Locate the cell with the specified text and output its (X, Y) center coordinate. 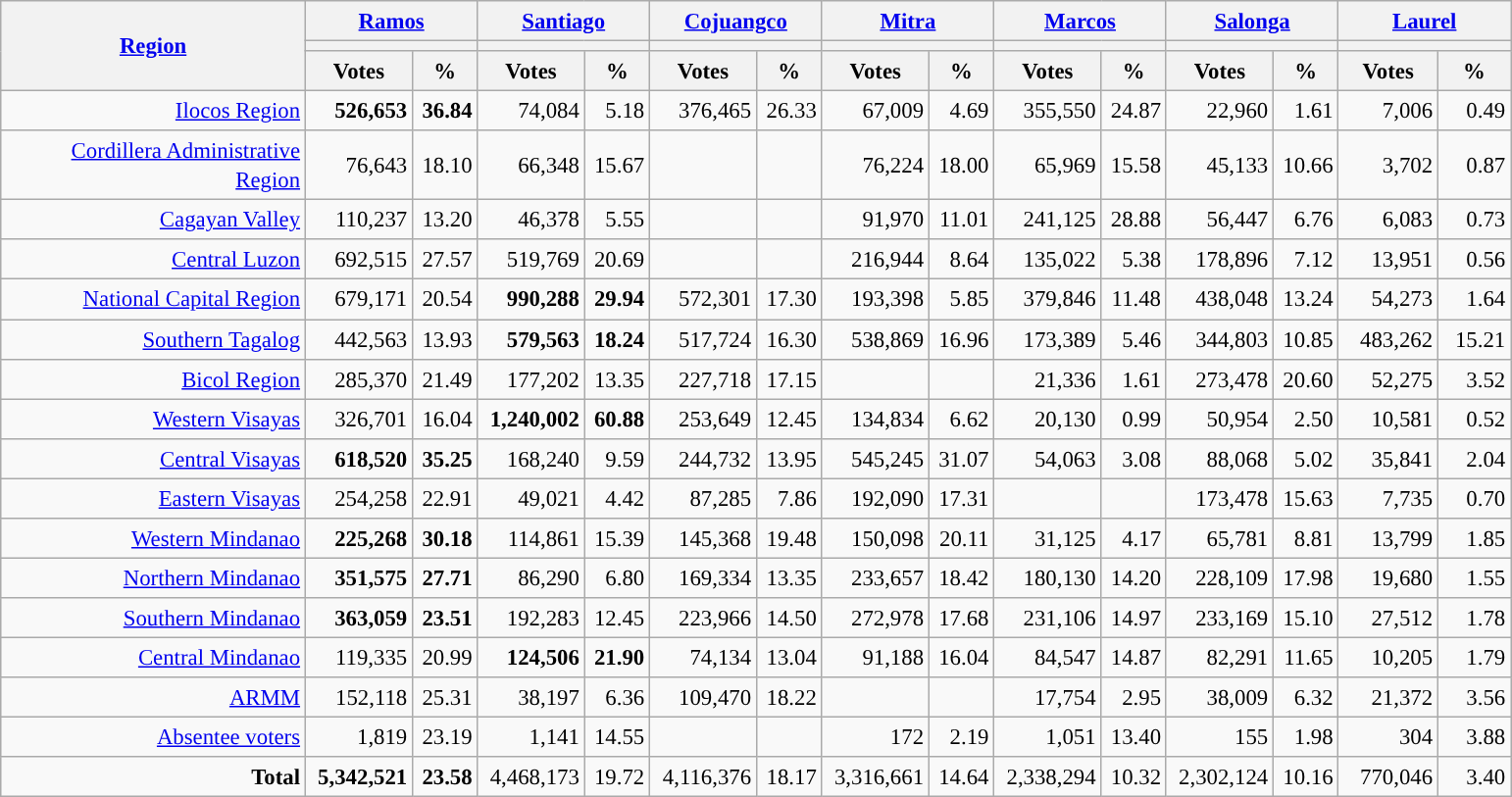
579,563 (531, 339)
124,506 (531, 657)
Ilocos Region (153, 112)
66,348 (531, 165)
18.22 (788, 698)
86,290 (531, 578)
17.68 (961, 618)
35.25 (445, 459)
56,447 (1220, 220)
173,478 (1220, 498)
438,048 (1220, 300)
344,803 (1220, 339)
15.67 (617, 165)
21.90 (617, 657)
74,084 (531, 112)
11.01 (961, 220)
31,125 (1047, 539)
225,268 (359, 539)
76,643 (359, 165)
Eastern Visayas (153, 498)
169,334 (704, 578)
10.66 (1306, 165)
1.78 (1474, 618)
244,732 (704, 459)
3.40 (1474, 776)
Region (153, 46)
60.88 (617, 420)
326,701 (359, 420)
Ramos (391, 22)
0.49 (1474, 112)
5.38 (1134, 259)
21,372 (1388, 698)
110,237 (359, 220)
109,470 (704, 698)
3.08 (1134, 459)
19.72 (617, 776)
28.88 (1134, 220)
193,398 (875, 300)
65,781 (1220, 539)
20.54 (445, 300)
13.93 (445, 339)
5.55 (617, 220)
87,285 (704, 498)
19,680 (1388, 578)
ARMM (153, 698)
150,098 (875, 539)
0.73 (1474, 220)
13.04 (788, 657)
134,834 (875, 420)
Central Visayas (153, 459)
46,378 (531, 220)
1.98 (1306, 737)
5.46 (1134, 339)
173,389 (1047, 339)
192,283 (531, 618)
5.85 (961, 300)
Cagayan Valley (153, 220)
355,550 (1047, 112)
17.30 (788, 300)
10.32 (1134, 776)
17.98 (1306, 578)
0.70 (1474, 498)
Southern Tagalog (153, 339)
6.36 (617, 698)
253,649 (704, 420)
30.18 (445, 539)
76,224 (875, 165)
228,109 (1220, 578)
Western Visayas (153, 420)
254,258 (359, 498)
2.04 (1474, 459)
15.21 (1474, 339)
2.19 (961, 737)
74,134 (704, 657)
363,059 (359, 618)
770,046 (1388, 776)
6.62 (961, 420)
18.10 (445, 165)
180,130 (1047, 578)
50,954 (1220, 420)
Northern Mindanao (153, 578)
23.19 (445, 737)
16.96 (961, 339)
223,966 (704, 618)
114,861 (531, 539)
3.56 (1474, 698)
14.64 (961, 776)
38,009 (1220, 698)
3,316,661 (875, 776)
45,133 (1220, 165)
Marcos (1081, 22)
241,125 (1047, 220)
178,896 (1220, 259)
35,841 (1388, 459)
18.24 (617, 339)
8.81 (1306, 539)
18.17 (788, 776)
20.99 (445, 657)
517,724 (704, 339)
1,819 (359, 737)
1,240,002 (531, 420)
20.60 (1306, 378)
19.48 (788, 539)
7.86 (788, 498)
13.20 (445, 220)
4,468,173 (531, 776)
18.42 (961, 578)
351,575 (359, 578)
13.95 (788, 459)
2.95 (1134, 698)
442,563 (359, 339)
54,063 (1047, 459)
13,951 (1388, 259)
177,202 (531, 378)
233,657 (875, 578)
6.32 (1306, 698)
15.63 (1306, 498)
3,702 (1388, 165)
152,118 (359, 698)
14.20 (1134, 578)
216,944 (875, 259)
6.80 (617, 578)
Mitra (908, 22)
26.33 (788, 112)
5.02 (1306, 459)
13.40 (1134, 737)
13,799 (1388, 539)
3.52 (1474, 378)
6,083 (1388, 220)
0.99 (1134, 420)
155 (1220, 737)
545,245 (875, 459)
10.85 (1306, 339)
572,301 (704, 300)
Cojuangco (736, 22)
Bicol Region (153, 378)
145,368 (704, 539)
692,515 (359, 259)
231,106 (1047, 618)
192,090 (875, 498)
3.88 (1474, 737)
Western Mindanao (153, 539)
0.87 (1474, 165)
15.10 (1306, 618)
11.65 (1306, 657)
Total (153, 776)
1.79 (1474, 657)
91,188 (875, 657)
272,978 (875, 618)
227,718 (704, 378)
67,009 (875, 112)
7,006 (1388, 112)
27,512 (1388, 618)
Absentee voters (153, 737)
304 (1388, 737)
172 (875, 737)
5,342,521 (359, 776)
15.58 (1134, 165)
24.87 (1134, 112)
22.91 (445, 498)
36.84 (445, 112)
27.71 (445, 578)
Central Luzon (153, 259)
0.52 (1474, 420)
7.12 (1306, 259)
27.57 (445, 259)
2,338,294 (1047, 776)
6.76 (1306, 220)
2.50 (1306, 420)
14.50 (788, 618)
519,769 (531, 259)
1.64 (1474, 300)
526,653 (359, 112)
21.49 (445, 378)
538,869 (875, 339)
4.42 (617, 498)
1.85 (1474, 539)
65,969 (1047, 165)
1.55 (1474, 578)
54,273 (1388, 300)
9.59 (617, 459)
285,370 (359, 378)
52,275 (1388, 378)
8.64 (961, 259)
88,068 (1220, 459)
18.00 (961, 165)
679,171 (359, 300)
14.97 (1134, 618)
29.94 (617, 300)
23.58 (445, 776)
Salonga (1252, 22)
31.07 (961, 459)
Southern Mindanao (153, 618)
25.31 (445, 698)
119,335 (359, 657)
4.69 (961, 112)
Central Mindanao (153, 657)
483,262 (1388, 339)
2,302,124 (1220, 776)
17,754 (1047, 698)
Laurel (1425, 22)
0.56 (1474, 259)
16.30 (788, 339)
7,735 (1388, 498)
4,116,376 (704, 776)
Santiago (564, 22)
23.51 (445, 618)
17.15 (788, 378)
1,051 (1047, 737)
1,141 (531, 737)
82,291 (1220, 657)
4.17 (1134, 539)
38,197 (531, 698)
14.87 (1134, 657)
11.48 (1134, 300)
21,336 (1047, 378)
14.55 (617, 737)
618,520 (359, 459)
10.16 (1306, 776)
273,478 (1220, 378)
15.39 (617, 539)
20.11 (961, 539)
379,846 (1047, 300)
17.31 (961, 498)
135,022 (1047, 259)
10,581 (1388, 420)
91,970 (875, 220)
20.69 (617, 259)
376,465 (704, 112)
20,130 (1047, 420)
National Capital Region (153, 300)
84,547 (1047, 657)
22,960 (1220, 112)
233,169 (1220, 618)
49,021 (531, 498)
10,205 (1388, 657)
5.18 (617, 112)
Cordillera Administrative Region (153, 165)
13.24 (1306, 300)
168,240 (531, 459)
990,288 (531, 300)
